Return the [X, Y] coordinate for the center point of the cell that contains the specified text.  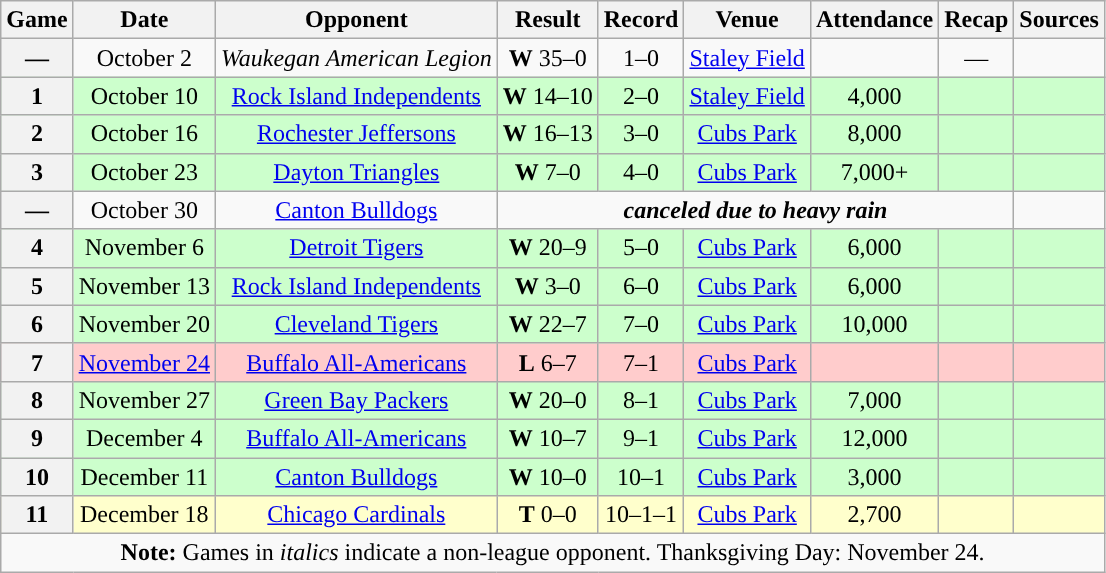
10–1–1 [641, 515]
November 24 [144, 362]
November 6 [144, 248]
10 [37, 477]
October 23 [144, 172]
4,000 [874, 96]
October 30 [144, 210]
7–1 [641, 362]
7–0 [641, 324]
Date [144, 20]
2 [37, 134]
3 [37, 172]
L 6–7 [548, 362]
canceled due to heavy rain [756, 210]
Detroit Tigers [356, 248]
2–0 [641, 96]
Note: Games in italics indicate a non-league opponent. Thanksgiving Day: November 24. [553, 553]
8–1 [641, 400]
8 [37, 400]
December 4 [144, 438]
W 7–0 [548, 172]
W 10–7 [548, 438]
October 2 [144, 58]
W 3–0 [548, 286]
6–0 [641, 286]
Opponent [356, 20]
3,000 [874, 477]
November 13 [144, 286]
December 11 [144, 477]
Chicago Cardinals [356, 515]
Waukegan American Legion [356, 58]
December 18 [144, 515]
5 [37, 286]
9 [37, 438]
W 10–0 [548, 477]
T 0–0 [548, 515]
Cleveland Tigers [356, 324]
3–0 [641, 134]
1–0 [641, 58]
W 16–13 [548, 134]
Game [37, 20]
2,700 [874, 515]
Result [548, 20]
10–1 [641, 477]
8,000 [874, 134]
Record [641, 20]
November 27 [144, 400]
9–1 [641, 438]
4–0 [641, 172]
Attendance [874, 20]
7,000 [874, 400]
Recap [976, 20]
6 [37, 324]
Venue [747, 20]
7 [37, 362]
October 10 [144, 96]
W 14–10 [548, 96]
4 [37, 248]
Green Bay Packers [356, 400]
W 35–0 [548, 58]
W 20–9 [548, 248]
W 20–0 [548, 400]
W 22–7 [548, 324]
Dayton Triangles [356, 172]
Sources [1060, 20]
7,000+ [874, 172]
5–0 [641, 248]
12,000 [874, 438]
11 [37, 515]
10,000 [874, 324]
Rochester Jeffersons [356, 134]
1 [37, 96]
October 16 [144, 134]
November 20 [144, 324]
